For the text-containing cell, return its midpoint in (x, y) coordinate format. 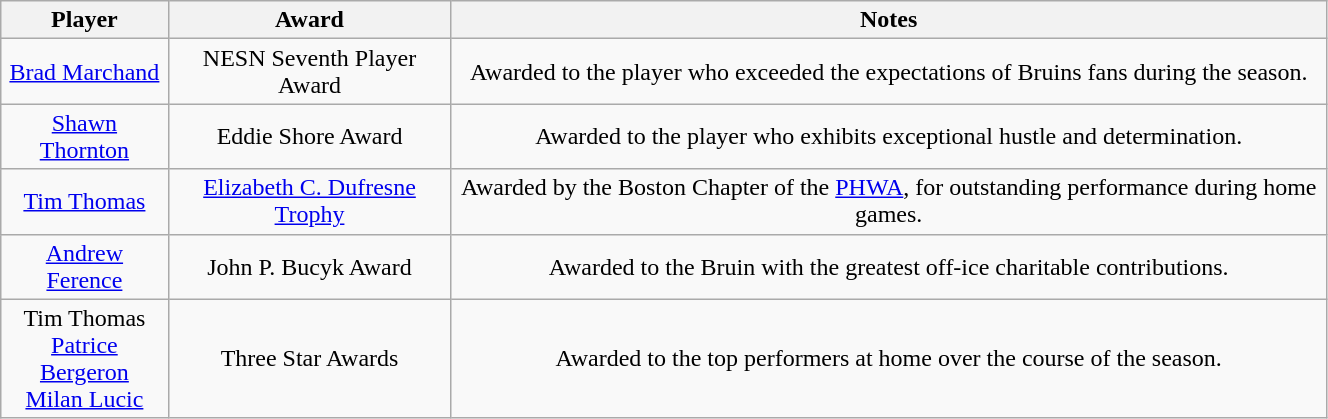
Notes (888, 20)
Tim Thomas (84, 202)
Awarded to the player who exceeded the expectations of Bruins fans during the season. (888, 72)
Player (84, 20)
Awarded to the Bruin with the greatest off-ice charitable contributions. (888, 266)
Award (310, 20)
Tim ThomasPatrice BergeronMilan Lucic (84, 358)
Awarded to the top performers at home over the course of the season. (888, 358)
Shawn Thornton (84, 136)
Andrew Ference (84, 266)
John P. Bucyk Award (310, 266)
Awarded to the player who exhibits exceptional hustle and determination. (888, 136)
NESN Seventh Player Award (310, 72)
Awarded by the Boston Chapter of the PHWA, for outstanding performance during home games. (888, 202)
Brad Marchand (84, 72)
Eddie Shore Award (310, 136)
Elizabeth C. Dufresne Trophy (310, 202)
Three Star Awards (310, 358)
